Output the [x, y] coordinate of the center of the cell containing the given text.  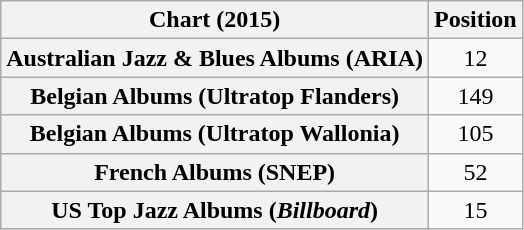
105 [476, 134]
15 [476, 210]
Chart (2015) [215, 20]
Australian Jazz & Blues Albums (ARIA) [215, 58]
Belgian Albums (Ultratop Flanders) [215, 96]
149 [476, 96]
52 [476, 172]
12 [476, 58]
Position [476, 20]
Belgian Albums (Ultratop Wallonia) [215, 134]
US Top Jazz Albums (Billboard) [215, 210]
French Albums (SNEP) [215, 172]
